Scan for the cell matching the given text and deliver its [x, y] coordinate at center. 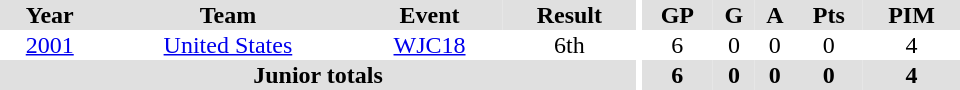
6th [570, 45]
Event [429, 15]
A [775, 15]
GP [678, 15]
Result [570, 15]
PIM [912, 15]
Team [228, 15]
WJC18 [429, 45]
United States [228, 45]
Year [50, 15]
G [734, 15]
2001 [50, 45]
Pts [829, 15]
Junior totals [318, 75]
